From the cell containing the given text, extract its center point as [X, Y] coordinate. 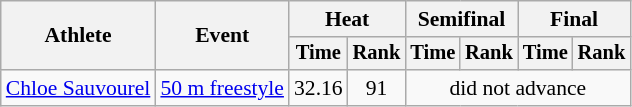
Athlete [78, 36]
Chloe Sauvourel [78, 88]
50 m freestyle [222, 88]
Event [222, 36]
Final [574, 19]
did not advance [518, 88]
Heat [347, 19]
Semifinal [461, 19]
91 [377, 88]
32.16 [318, 88]
